Detect which cell encompasses the target text, then output its (x, y) center coordinate. 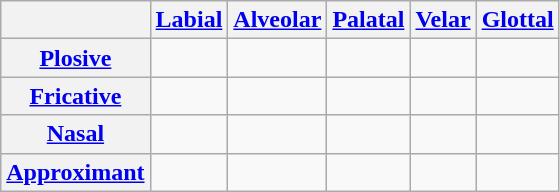
Alveolar (278, 20)
Glottal (518, 20)
Velar (443, 20)
Labial (189, 20)
Nasal (76, 134)
Palatal (368, 20)
Fricative (76, 96)
Plosive (76, 58)
Approximant (76, 172)
